Determine the (x, y) coordinate at the center of the cell enclosing the given text.  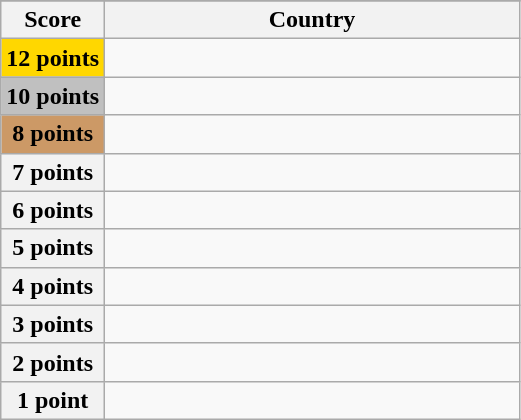
4 points (53, 286)
7 points (53, 172)
3 points (53, 324)
1 point (53, 400)
Country (312, 20)
Score (53, 20)
2 points (53, 362)
8 points (53, 134)
12 points (53, 58)
5 points (53, 248)
6 points (53, 210)
10 points (53, 96)
